Pinpoint the cell where the given text exists, returning its (X, Y) midpoint coordinate. 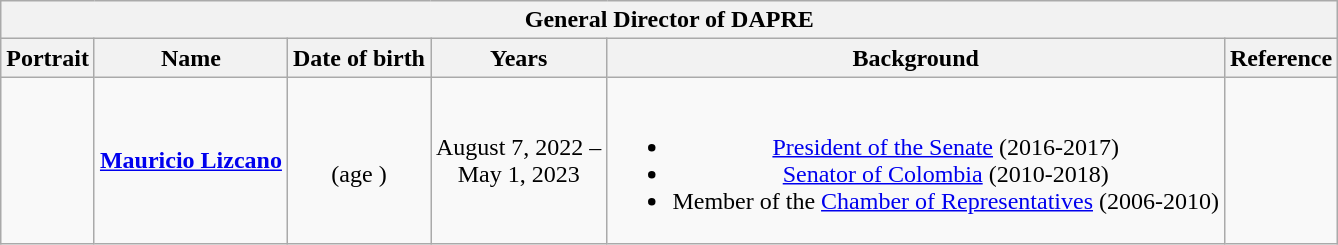
Date of birth (358, 58)
Years (518, 58)
Name (190, 58)
General Director of DAPRE (670, 20)
Reference (1280, 58)
Portrait (48, 58)
Background (916, 58)
President of the Senate (2016-2017)Senator of Colombia (2010-2018)Member of the Chamber of Representatives (2006-2010) (916, 160)
August 7, 2022 –May 1, 2023 (518, 160)
(age ) (358, 160)
Mauricio Lizcano (190, 160)
